For the text-containing cell, return its midpoint in [X, Y] coordinate format. 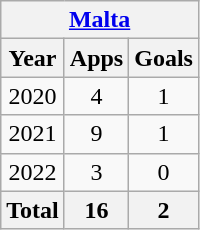
0 [164, 172]
Year [33, 58]
16 [96, 210]
9 [96, 134]
Goals [164, 58]
2022 [33, 172]
2 [164, 210]
Apps [96, 58]
2020 [33, 96]
3 [96, 172]
2021 [33, 134]
Malta [100, 20]
4 [96, 96]
Total [33, 210]
